Identify which cell holds the provided text, then report its [x, y] central coordinate. 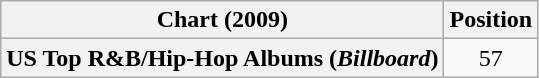
57 [491, 58]
Chart (2009) [222, 20]
Position [491, 20]
US Top R&B/Hip-Hop Albums (Billboard) [222, 58]
